Return the [X, Y] coordinate for the center point of the cell that contains the specified text.  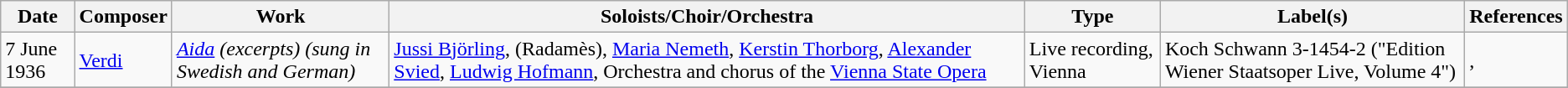
Work [280, 17]
Aida (excerpts) (sung in Swedish and German) [280, 60]
Koch Schwann 3-1454-2 ("Edition Wiener Staatsoper Live, Volume 4") [1312, 60]
7 June 1936 [38, 60]
Composer [123, 17]
References [1516, 17]
, [1516, 60]
Soloists/Choir/Orchestra [707, 17]
Date [38, 17]
Live recording, Vienna [1092, 60]
Type [1092, 17]
Jussi Björling, (Radamès), Maria Nemeth, Kerstin Thorborg, Alexander Svied, Ludwig Hofmann, Orchestra and chorus of the Vienna State Opera [707, 60]
Verdi [123, 60]
Label(s) [1312, 17]
